Return [X, Y] of the center of cell containing provided text 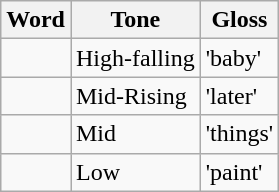
Gloss [239, 20]
Mid-Rising [135, 96]
Word [36, 20]
Mid [135, 134]
'baby' [239, 58]
High-falling [135, 58]
'later' [239, 96]
'paint' [239, 172]
Low [135, 172]
Tone [135, 20]
'things' [239, 134]
